Determine the [x, y] coordinate at the center of the cell enclosing the given text.  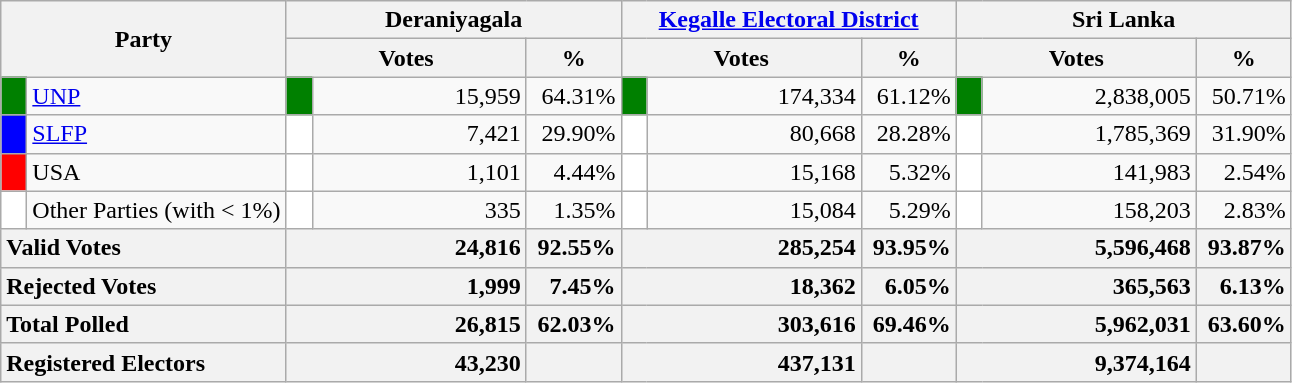
64.31% [574, 96]
Kegalle Electoral District [788, 20]
15,168 [754, 172]
2.54% [1244, 172]
7.45% [574, 286]
5.32% [908, 172]
437,131 [741, 362]
50.71% [1244, 96]
43,230 [406, 362]
1.35% [574, 210]
93.95% [908, 248]
80,668 [754, 134]
303,616 [741, 324]
335 [419, 210]
2.83% [1244, 210]
Other Parties (with < 1%) [156, 210]
5.29% [908, 210]
29.90% [574, 134]
26,815 [406, 324]
Total Polled [144, 324]
15,084 [754, 210]
USA [156, 172]
69.46% [908, 324]
6.05% [908, 286]
174,334 [754, 96]
9,374,164 [1076, 362]
365,563 [1076, 286]
5,962,031 [1076, 324]
5,596,468 [1076, 248]
1,999 [406, 286]
Registered Electors [144, 362]
61.12% [908, 96]
7,421 [419, 134]
158,203 [1089, 210]
2,838,005 [1089, 96]
Sri Lanka [1124, 20]
24,816 [406, 248]
93.87% [1244, 248]
Deraniyagala [454, 20]
6.13% [1244, 286]
63.60% [1244, 324]
141,983 [1089, 172]
15,959 [419, 96]
4.44% [574, 172]
UNP [156, 96]
Party [144, 39]
1,101 [419, 172]
285,254 [741, 248]
1,785,369 [1089, 134]
62.03% [574, 324]
Rejected Votes [144, 286]
SLFP [156, 134]
92.55% [574, 248]
Valid Votes [144, 248]
28.28% [908, 134]
31.90% [1244, 134]
18,362 [741, 286]
